Provide the (x, y) coordinate of the cell's center where the given text is located.  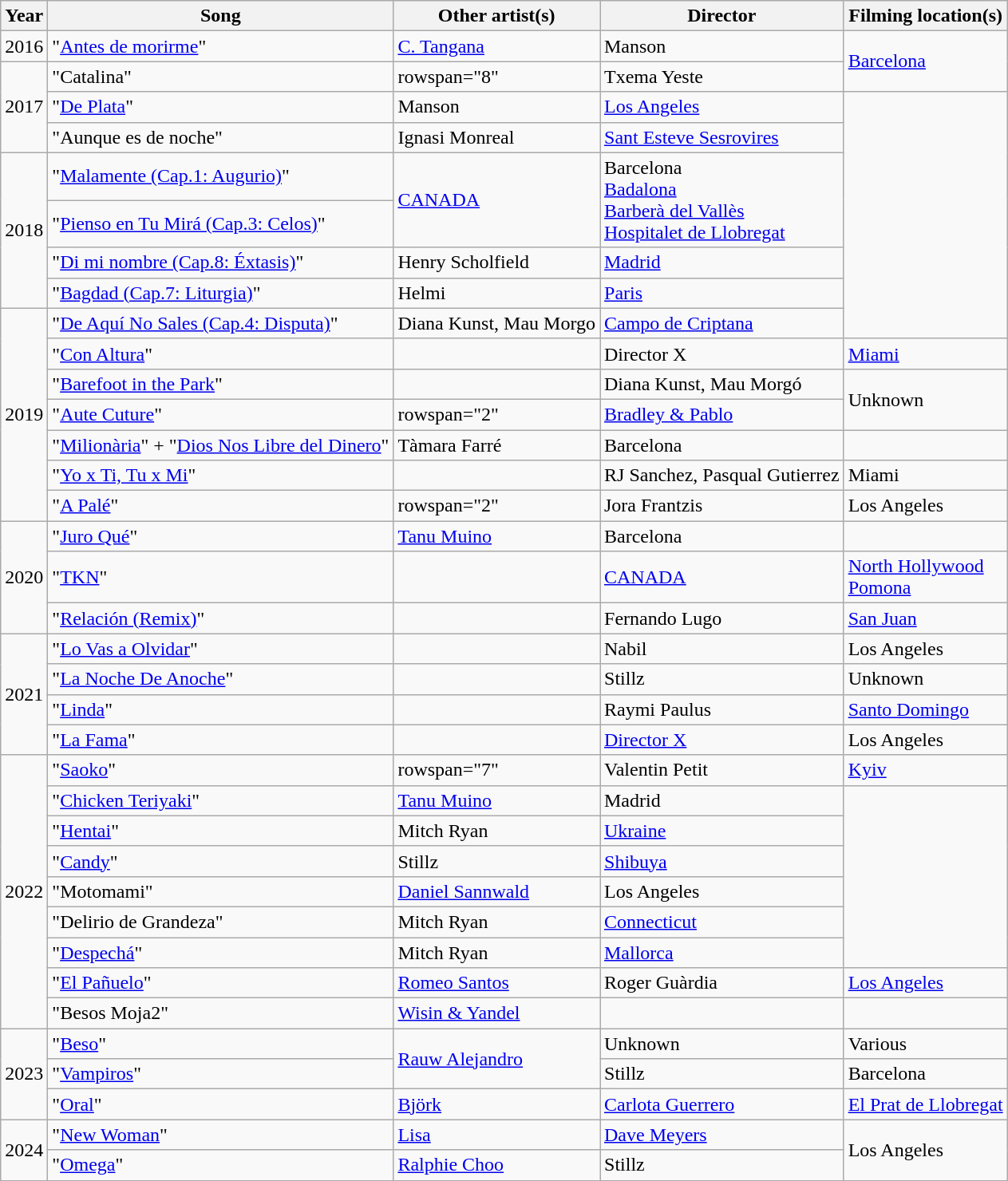
2020 (24, 578)
"A Palé" (220, 506)
rowspan="8" (496, 77)
North HollywoodPomona (926, 578)
Sant Esteve Sesrovires (722, 137)
"Chicken Teriyaki" (220, 800)
"Con Altura" (220, 354)
Mallorca (722, 952)
"Bagdad (Cap.7: Liturgia)" (220, 293)
Helmi (496, 293)
"Linda" (220, 709)
"Relación (Remix)" (220, 618)
Paris (722, 293)
Lisa (496, 1135)
"Hentai" (220, 831)
Romeo Santos (496, 983)
Ignasi Monreal (496, 137)
"Beso" (220, 1044)
Daniel Sannwald (496, 891)
"Besos Moja2" (220, 1013)
Björk (496, 1104)
Jora Frantzis (722, 506)
Kyiv (926, 770)
Santo Domingo (926, 709)
Txema Yeste (722, 77)
2022 (24, 892)
Filming location(s) (926, 16)
Connecticut (722, 922)
Raymi Paulus (722, 709)
2024 (24, 1150)
"Pienso en Tu Mirá (Cap.3: Celos)" (220, 224)
Director (722, 16)
Carlota Guerrero (722, 1104)
Other artist(s) (496, 16)
"New Woman" (220, 1135)
2023 (24, 1074)
"Juro Qué" (220, 536)
C. Tangana (496, 46)
Henry Scholfield (496, 263)
Tàmara Farré (496, 444)
"Barefoot in the Park" (220, 384)
"De Plata" (220, 107)
"Milionària" + "Dios Nos Libre del Dinero" (220, 444)
"Oral" (220, 1104)
"TKN" (220, 578)
"Vampiros" (220, 1074)
"Yo x Ti, Tu x Mi" (220, 476)
"Aute Cuture" (220, 414)
"De Aquí No Sales (Cap.4: Disputa)" (220, 323)
"Aunque es de noche" (220, 137)
Ukraine (722, 831)
2016 (24, 46)
"Candy" (220, 861)
2019 (24, 414)
El Prat de Llobregat (926, 1104)
"Delirio de Grandeza" (220, 922)
"Omega" (220, 1165)
Various (926, 1044)
"Lo Vas a Olvidar" (220, 649)
Campo de Criptana (722, 323)
"Motomami" (220, 891)
"Malamente (Cap.1: Augurio)" (220, 176)
BarcelonaBadalonaBarberà del VallèsHospitalet de Llobregat (722, 199)
2018 (24, 230)
Song (220, 16)
"La Fama" (220, 740)
Roger Guàrdia (722, 983)
Nabil (722, 649)
"La Noche De Anoche" (220, 679)
"El Pañuelo" (220, 983)
Rauw Alejandro (496, 1059)
rowspan="7" (496, 770)
Wisin & Yandel (496, 1013)
"Despechá" (220, 952)
Bradley & Pablo (722, 414)
"Di mi nombre (Cap.8: Éxtasis)" (220, 263)
Dave Meyers (722, 1135)
Shibuya (722, 861)
Year (24, 16)
"Saoko" (220, 770)
San Juan (926, 618)
Fernando Lugo (722, 618)
"Catalina" (220, 77)
2017 (24, 107)
Ralphie Choo (496, 1165)
Diana Kunst, Mau Morgo (496, 323)
Valentin Petit (722, 770)
Diana Kunst, Mau Morgó (722, 384)
2021 (24, 694)
"Antes de morirme" (220, 46)
RJ Sanchez, Pasqual Gutierrez (722, 476)
